Pinpoint the cell where the given text exists, returning its (X, Y) midpoint coordinate. 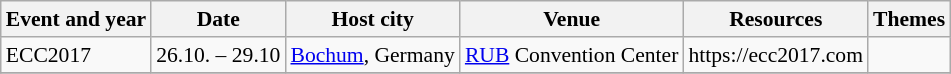
Event and year (76, 19)
RUB Convention Center (572, 55)
Bochum, Germany (372, 55)
https://ecc2017.com (776, 55)
Resources (776, 19)
ECC2017 (76, 55)
26.10. – 29.10 (218, 55)
Themes (909, 19)
Date (218, 19)
Venue (572, 19)
Host city (372, 19)
